Scan for the cell matching the given text and deliver its [x, y] coordinate at center. 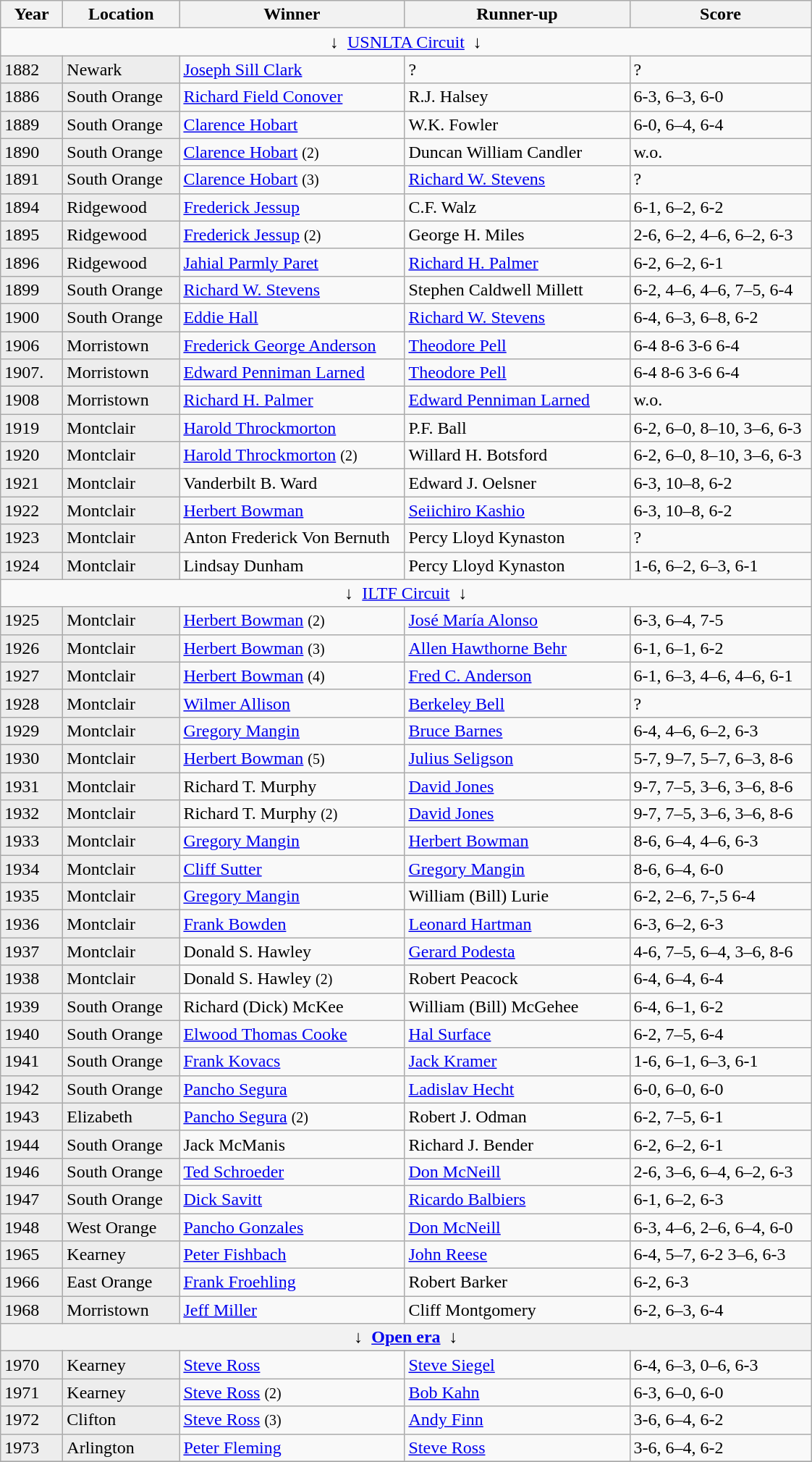
1932 [32, 814]
Steve Ross (2) [292, 1392]
Wilmer Allison [292, 703]
1886 [32, 97]
Steve Siegel [517, 1365]
Frederick Jessup [292, 207]
↓ Open era ↓ [406, 1337]
Peter Fishbach [292, 1255]
1973 [32, 1448]
Peter Fleming [292, 1448]
1940 [32, 1034]
Bruce Barnes [517, 731]
Julius Seligson [517, 758]
Winner [292, 14]
Ted Schroeder [292, 1172]
Runner-up [517, 14]
1939 [32, 1007]
1935 [32, 896]
↓ USNLTA Circuit ↓ [406, 42]
1899 [32, 290]
Elizabeth [122, 1117]
Donald S. Hawley (2) [292, 979]
Herbert Bowman (3) [292, 648]
1946 [32, 1172]
1934 [32, 869]
East Orange [122, 1282]
6-0, 6–4, 6-4 [721, 125]
2-6, 3–6, 6–4, 6–2, 6-3 [721, 1172]
6-1, 6–3, 4–6, 4–6, 6-1 [721, 676]
Robert Peacock [517, 979]
Clarence Hobart [292, 125]
1923 [32, 538]
Joseph Sill Clark [292, 70]
1933 [32, 841]
West Orange [122, 1227]
Stephen Caldwell Millett [517, 290]
6-3, 6–0, 6-0 [721, 1392]
Fred C. Anderson [517, 676]
6-3, 6–3, 6-0 [721, 97]
Berkeley Bell [517, 703]
1889 [32, 125]
William (Bill) McGehee [517, 1007]
Pancho Segura (2) [292, 1117]
Eddie Hall [292, 317]
Ricardo Balbiers [517, 1199]
6-3, 6–4, 7-5 [721, 621]
6-4, 5–7, 6-2 3–6, 6-3 [721, 1255]
Clarence Hobart (3) [292, 180]
1922 [32, 511]
Arlington [122, 1448]
Gerard Podesta [517, 951]
Willard H. Botsford [517, 455]
Herbert Bowman (2) [292, 621]
1931 [32, 786]
6-1, 6–2, 6-3 [721, 1199]
Richard J. Bender [517, 1144]
Jeff Miller [292, 1310]
Andy Finn [517, 1420]
Vanderbilt B. Ward [292, 483]
1919 [32, 428]
Score [721, 14]
1921 [32, 483]
Hal Surface [517, 1034]
Frederick Jessup (2) [292, 235]
1882 [32, 70]
Robert J. Odman [517, 1117]
1937 [32, 951]
1970 [32, 1365]
1938 [32, 979]
6-2, 7–5, 6-1 [721, 1117]
Frederick George Anderson [292, 345]
Elwood Thomas Cooke [292, 1034]
1930 [32, 758]
1968 [32, 1310]
Ladislav Hecht [517, 1089]
1907. [32, 373]
Steve Ross (3) [292, 1420]
Lindsay Dunham [292, 566]
Richard (Dick) McKee [292, 1007]
1948 [32, 1227]
1891 [32, 180]
Robert Barker [517, 1282]
1942 [32, 1089]
1920 [32, 455]
1906 [32, 345]
1908 [32, 400]
1890 [32, 152]
6-1, 6–1, 6-2 [721, 648]
Herbert Bowman (4) [292, 676]
4-6, 7–5, 6–4, 3–6, 8-6 [721, 951]
Richard T. Murphy [292, 786]
6-2, 2–6, 7-,5 6-4 [721, 896]
6-2, 6-3 [721, 1282]
1928 [32, 703]
William (Bill) Lurie [517, 896]
1941 [32, 1062]
Seiichiro Kashio [517, 511]
6-4, 4–6, 6–2, 6-3 [721, 731]
Cliff Montgomery [517, 1310]
Clifton [122, 1420]
1-6, 6–1, 6–3, 6-1 [721, 1062]
1936 [32, 924]
Edward J. Oelsner [517, 483]
6-1, 6–2, 6-2 [721, 207]
1972 [32, 1420]
6-4, 6–3, 0–6, 6-3 [721, 1365]
Richard Field Conover [292, 97]
1-6, 6–2, 6–3, 6-1 [721, 566]
Harold Throckmorton (2) [292, 455]
Pancho Gonzales [292, 1227]
1894 [32, 207]
Frank Kovacs [292, 1062]
6-0, 6–0, 6-0 [721, 1089]
José María Alonso [517, 621]
↓ ILTF Circuit ↓ [406, 593]
1971 [32, 1392]
1900 [32, 317]
1925 [32, 621]
1927 [32, 676]
Year [32, 14]
P.F. Ball [517, 428]
Bob Kahn [517, 1392]
6-2, 7–5, 6-4 [721, 1034]
Harold Throckmorton [292, 428]
1947 [32, 1199]
1924 [32, 566]
5-7, 9–7, 5–7, 6–3, 8-6 [721, 758]
Duncan William Candler [517, 152]
Jack Kramer [517, 1062]
John Reese [517, 1255]
6-2, 6–3, 6-4 [721, 1310]
6-4, 6–4, 6-4 [721, 979]
Herbert Bowman (5) [292, 758]
1965 [32, 1255]
W.K. Fowler [517, 125]
Donald S. Hawley [292, 951]
1943 [32, 1117]
8-6, 6–4, 6-0 [721, 869]
2-6, 6–2, 4–6, 6–2, 6-3 [721, 235]
6-3, 6–2, 6-3 [721, 924]
1926 [32, 648]
Anton Frederick Von Bernuth [292, 538]
Dick Savitt [292, 1199]
Richard T. Murphy (2) [292, 814]
1944 [32, 1144]
Frank Bowden [292, 924]
Jahial Parmly Paret [292, 262]
1929 [32, 731]
Cliff Sutter [292, 869]
George H. Miles [517, 235]
C.F. Walz [517, 207]
1966 [32, 1282]
Leonard Hartman [517, 924]
1895 [32, 235]
1896 [32, 262]
8-6, 6–4, 4–6, 6-3 [721, 841]
6-4, 6–1, 6-2 [721, 1007]
6-4, 6–3, 6–8, 6-2 [721, 317]
Frank Froehling [292, 1282]
6-3, 4–6, 2–6, 6–4, 6-0 [721, 1227]
Location [122, 14]
Allen Hawthorne Behr [517, 648]
Pancho Segura [292, 1089]
6-2, 4–6, 4–6, 7–5, 6-4 [721, 290]
Clarence Hobart (2) [292, 152]
Jack McManis [292, 1144]
Newark [122, 70]
R.J. Halsey [517, 97]
